For the text-containing cell, return its midpoint in (x, y) coordinate format. 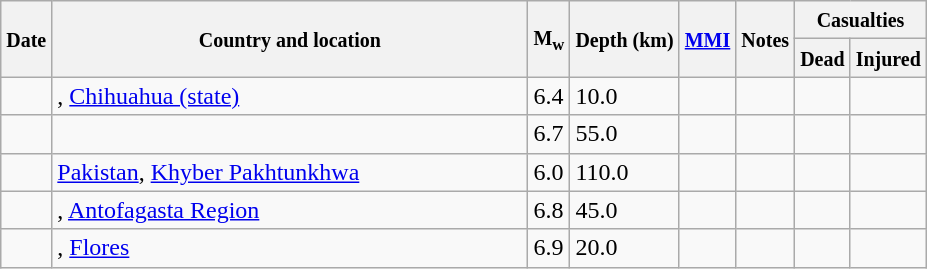
Injured (888, 58)
110.0 (624, 172)
20.0 (624, 248)
Casualties (861, 20)
55.0 (624, 134)
Pakistan, Khyber Pakhtunkhwa (290, 172)
Notes (766, 39)
Dead (823, 58)
Country and location (290, 39)
Mw (549, 39)
6.9 (549, 248)
, Flores (290, 248)
6.0 (549, 172)
45.0 (624, 210)
6.7 (549, 134)
MMI (708, 39)
Depth (km) (624, 39)
10.0 (624, 96)
Date (26, 39)
, Chihuahua (state) (290, 96)
, Antofagasta Region (290, 210)
6.4 (549, 96)
6.8 (549, 210)
